Provide the (X, Y) coordinate of the cell's center where the given text is located.  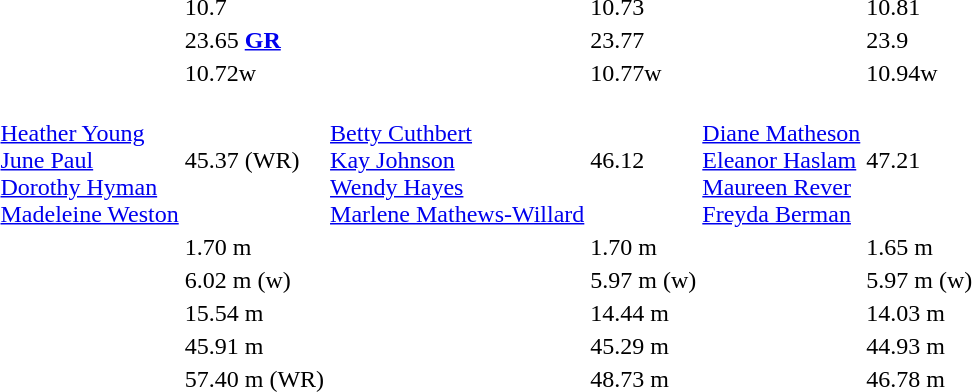
45.91 m (254, 346)
5.97 m (w) (644, 280)
45.29 m (644, 346)
6.02 m (w) (254, 280)
Diane MathesonEleanor HaslamMaureen ReverFreyda Berman (782, 160)
10.77w (644, 73)
10.72w (254, 73)
23.77 (644, 40)
45.37 (WR) (254, 160)
14.44 m (644, 313)
15.54 m (254, 313)
46.12 (644, 160)
23.65 GR (254, 40)
Betty CuthbertKay JohnsonWendy HayesMarlene Mathews-Willard (458, 160)
